Identify which cell holds the provided text, then report its (x, y) central coordinate. 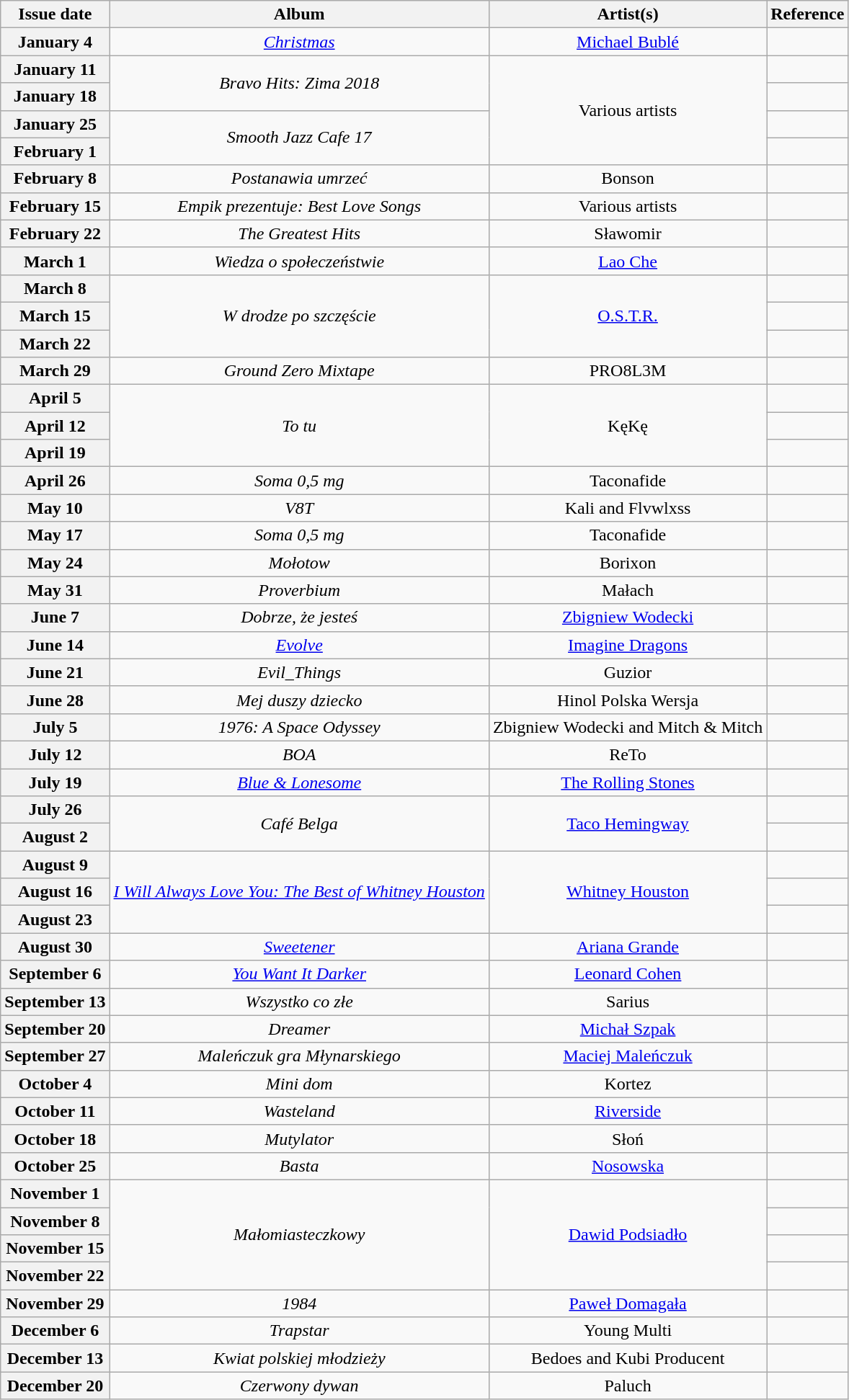
Whitney Houston (627, 892)
Sławomir (627, 233)
Kortez (627, 1084)
Café Belga (299, 824)
May 31 (55, 590)
May 10 (55, 508)
I Will Always Love You: The Best of Whitney Houston (299, 892)
February 1 (55, 151)
Słoń (627, 1138)
Sweetener (299, 947)
Paluch (627, 1386)
March 1 (55, 261)
August 9 (55, 865)
Empik prezentuje: Best Love Songs (299, 206)
Hinol Polska Wersja (627, 700)
Young Multi (627, 1331)
Zbigniew Wodecki and Mitch & Mitch (627, 727)
O.S.T.R. (627, 316)
October 4 (55, 1084)
September 20 (55, 1029)
Michał Szpak (627, 1029)
Małomiasteczkowy (299, 1234)
February 15 (55, 206)
September 13 (55, 1002)
Ariana Grande (627, 947)
Basta (299, 1166)
KęKę (627, 426)
Imagine Dragons (627, 645)
Kwiat polskiej młodzieży (299, 1358)
Bravo Hits: Zima 2018 (299, 83)
Trapstar (299, 1331)
August 16 (55, 892)
Taco Hemingway (627, 824)
Dobrze, że jesteś (299, 617)
March 22 (55, 344)
BOA (299, 754)
Małach (627, 590)
Proverbium (299, 590)
January 18 (55, 97)
V8T (299, 508)
Borixon (627, 563)
PRO8L3M (627, 371)
June 14 (55, 645)
Reference (807, 14)
You Want It Darker (299, 974)
Bonson (627, 179)
The Rolling Stones (627, 782)
October 18 (55, 1138)
April 26 (55, 481)
Smooth Jazz Cafe 17 (299, 138)
December 6 (55, 1331)
October 25 (55, 1166)
Paweł Domagała (627, 1303)
March 8 (55, 288)
Sarius (627, 1002)
June 7 (55, 617)
July 12 (55, 754)
June 21 (55, 672)
Czerwony dywan (299, 1386)
1976: A Space Odyssey (299, 727)
Mej duszy dziecko (299, 700)
July 26 (55, 810)
Zbigniew Wodecki (627, 617)
February 22 (55, 233)
May 24 (55, 563)
November 22 (55, 1276)
February 8 (55, 179)
Leonard Cohen (627, 974)
Dreamer (299, 1029)
November 15 (55, 1249)
January 4 (55, 42)
Wasteland (299, 1111)
June 28 (55, 700)
March 29 (55, 371)
July 19 (55, 782)
Issue date (55, 14)
Wszystko co złe (299, 1002)
The Greatest Hits (299, 233)
ReTo (627, 754)
W drodze po szczęście (299, 316)
Album (299, 14)
Lao Che (627, 261)
January 25 (55, 124)
September 6 (55, 974)
December 13 (55, 1358)
Mołotow (299, 563)
Postanawia umrzeć (299, 179)
Dawid Podsiadło (627, 1234)
October 11 (55, 1111)
January 11 (55, 69)
Maleńczuk gra Młynarskiego (299, 1056)
September 27 (55, 1056)
July 5 (55, 727)
April 5 (55, 398)
Kali and Flvwlxss (627, 508)
April 19 (55, 453)
1984 (299, 1303)
Guzior (627, 672)
April 12 (55, 426)
August 23 (55, 919)
Maciej Maleńczuk (627, 1056)
Riverside (627, 1111)
Mini dom (299, 1084)
To tu (299, 426)
Nosowska (627, 1166)
August 30 (55, 947)
Ground Zero Mixtape (299, 371)
December 20 (55, 1386)
August 2 (55, 837)
March 15 (55, 316)
Wiedza o społeczeństwie (299, 261)
Bedoes and Kubi Producent (627, 1358)
November 29 (55, 1303)
Blue & Lonesome (299, 782)
Evil_Things (299, 672)
Mutylator (299, 1138)
Evolve (299, 645)
Michael Bublé (627, 42)
May 17 (55, 535)
Christmas (299, 42)
November 1 (55, 1193)
Artist(s) (627, 14)
November 8 (55, 1221)
